Locate the cell with the specified text and output its (x, y) center coordinate. 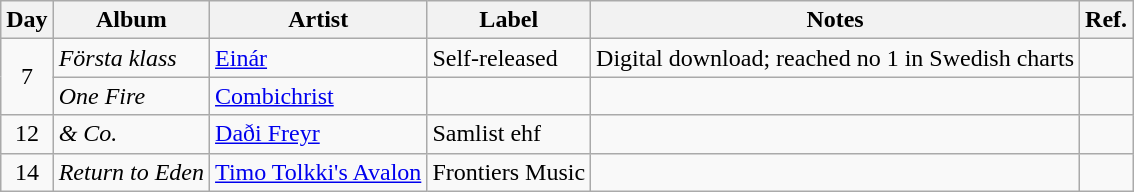
Frontiers Music (509, 172)
Album (131, 20)
Timo Tolkki's Avalon (318, 172)
Self-released (509, 58)
Första klass (131, 58)
7 (27, 77)
14 (27, 172)
Samlist ehf (509, 134)
Ref. (1106, 20)
Einár (318, 58)
Daði Freyr (318, 134)
12 (27, 134)
Artist (318, 20)
Return to Eden (131, 172)
Day (27, 20)
Combichrist (318, 96)
One Fire (131, 96)
Label (509, 20)
Notes (836, 20)
& Co. (131, 134)
Digital download; reached no 1 in Swedish charts (836, 58)
